Identify which cell holds the provided text, then report its [x, y] central coordinate. 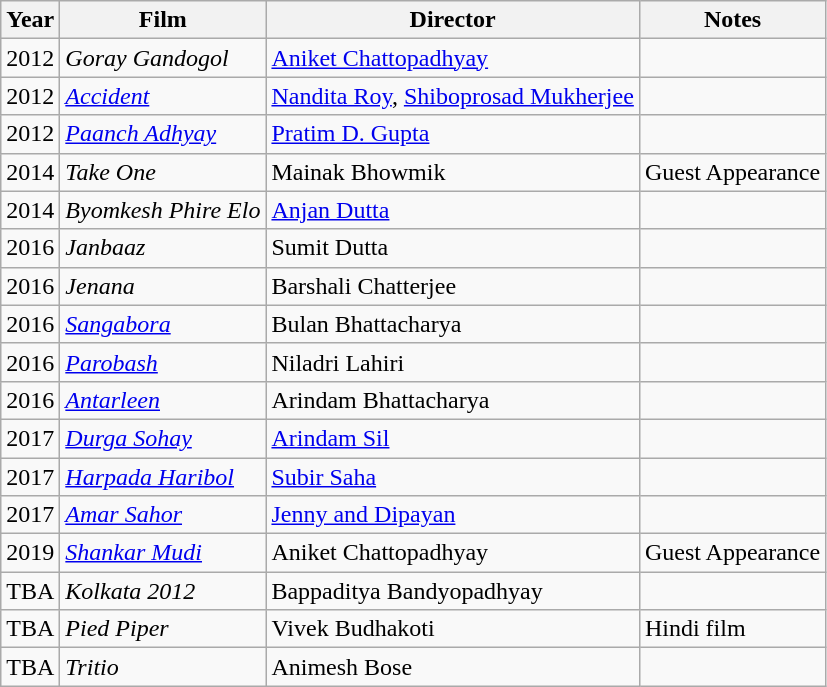
Antarleen [163, 400]
Durga Sohay [163, 438]
Film [163, 20]
Animesh Bose [452, 667]
Paanch Adhyay [163, 134]
Arindam Sil [452, 438]
Shankar Mudi [163, 553]
Take One [163, 172]
Accident [163, 96]
Pied Piper [163, 629]
Director [452, 20]
Nandita Roy, Shiboprosad Mukherjee [452, 96]
Harpada Haribol [163, 477]
Parobash [163, 362]
Jenana [163, 286]
Goray Gandogol [163, 58]
Notes [732, 20]
Sangabora [163, 324]
Tritio [163, 667]
Bulan Bhattacharya [452, 324]
Kolkata 2012 [163, 591]
Byomkesh Phire Elo [163, 210]
Pratim D. Gupta [452, 134]
Barshali Chatterjee [452, 286]
Jenny and Dipayan [452, 515]
2019 [30, 553]
Niladri Lahiri [452, 362]
Bappaditya Bandyopadhyay [452, 591]
Year [30, 20]
Subir Saha [452, 477]
Sumit Dutta [452, 248]
Mainak Bhowmik [452, 172]
Amar Sahor [163, 515]
Vivek Budhakoti [452, 629]
Janbaaz [163, 248]
Arindam Bhattacharya [452, 400]
Anjan Dutta [452, 210]
Hindi film [732, 629]
